Return (x, y) of the center of cell containing provided text 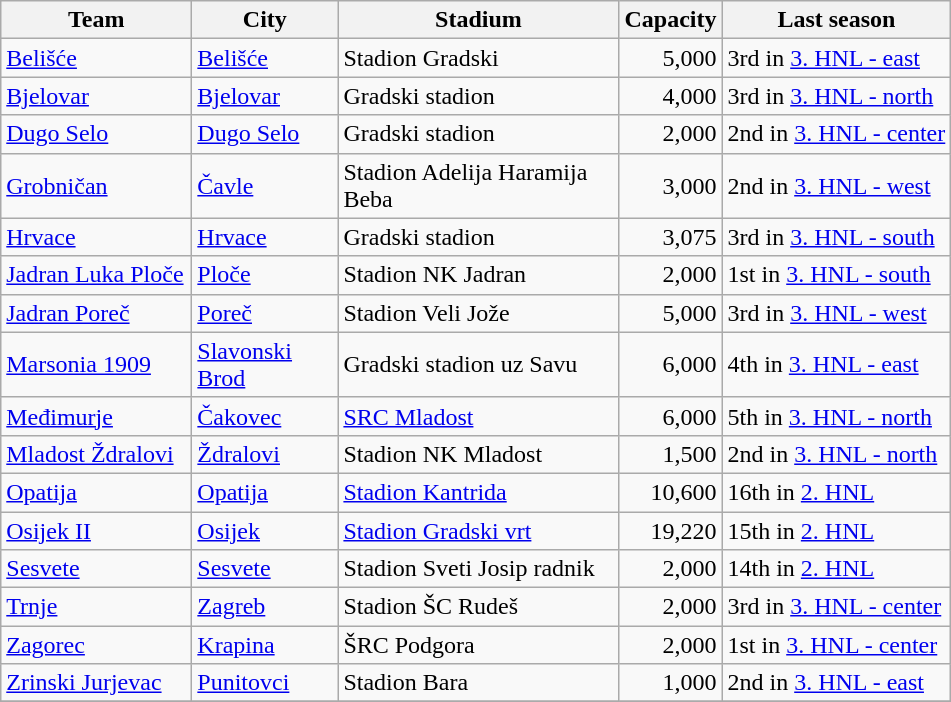
2nd in 3. HNL - east (836, 683)
Zrinski Jurjevac (96, 683)
Stadion Bara (478, 683)
Čavle (265, 186)
16th in 2. HNL (836, 492)
Stadion ŠC Rudeš (478, 607)
Punitovci (265, 683)
15th in 2. HNL (836, 531)
5th in 3. HNL - north (836, 416)
Osijek II (96, 531)
Jadran Luka Ploče (96, 275)
Trnje (96, 607)
1st in 3. HNL - center (836, 645)
City (265, 20)
Međimurje (96, 416)
Ploče (265, 275)
3rd in 3. HNL - west (836, 313)
Capacity (670, 20)
Zagorec (96, 645)
2nd in 3. HNL - center (836, 134)
10,600 (670, 492)
3rd in 3. HNL - north (836, 96)
Gradski stadion uz Savu (478, 364)
Osijek (265, 531)
3rd in 3. HNL - center (836, 607)
3,075 (670, 237)
Stadion NK Jadran (478, 275)
3rd in 3. HNL - east (836, 58)
Stadion Kantrida (478, 492)
Stadion Veli Jože (478, 313)
Krapina (265, 645)
Stadium (478, 20)
Čakovec (265, 416)
Stadion NK Mladost (478, 454)
19,220 (670, 531)
Last season (836, 20)
Ždralovi (265, 454)
4,000 (670, 96)
3,000 (670, 186)
Marsonia 1909 (96, 364)
1,500 (670, 454)
Slavonski Brod (265, 364)
Stadion Gradski (478, 58)
SRC Mladost (478, 416)
4th in 3. HNL - east (836, 364)
Team (96, 20)
ŠRC Podgora (478, 645)
Stadion Sveti Josip radnik (478, 569)
14th in 2. HNL (836, 569)
Poreč (265, 313)
1,000 (670, 683)
Zagreb (265, 607)
2nd in 3. HNL - west (836, 186)
3rd in 3. HNL - south (836, 237)
Grobničan (96, 186)
1st in 3. HNL - south (836, 275)
2nd in 3. HNL - north (836, 454)
Mladost Ždralovi (96, 454)
Stadion Adelija Haramija Beba (478, 186)
Stadion Gradski vrt (478, 531)
Jadran Poreč (96, 313)
